Find where the given text appears and provide that cell's center as (X, Y) coordinate. 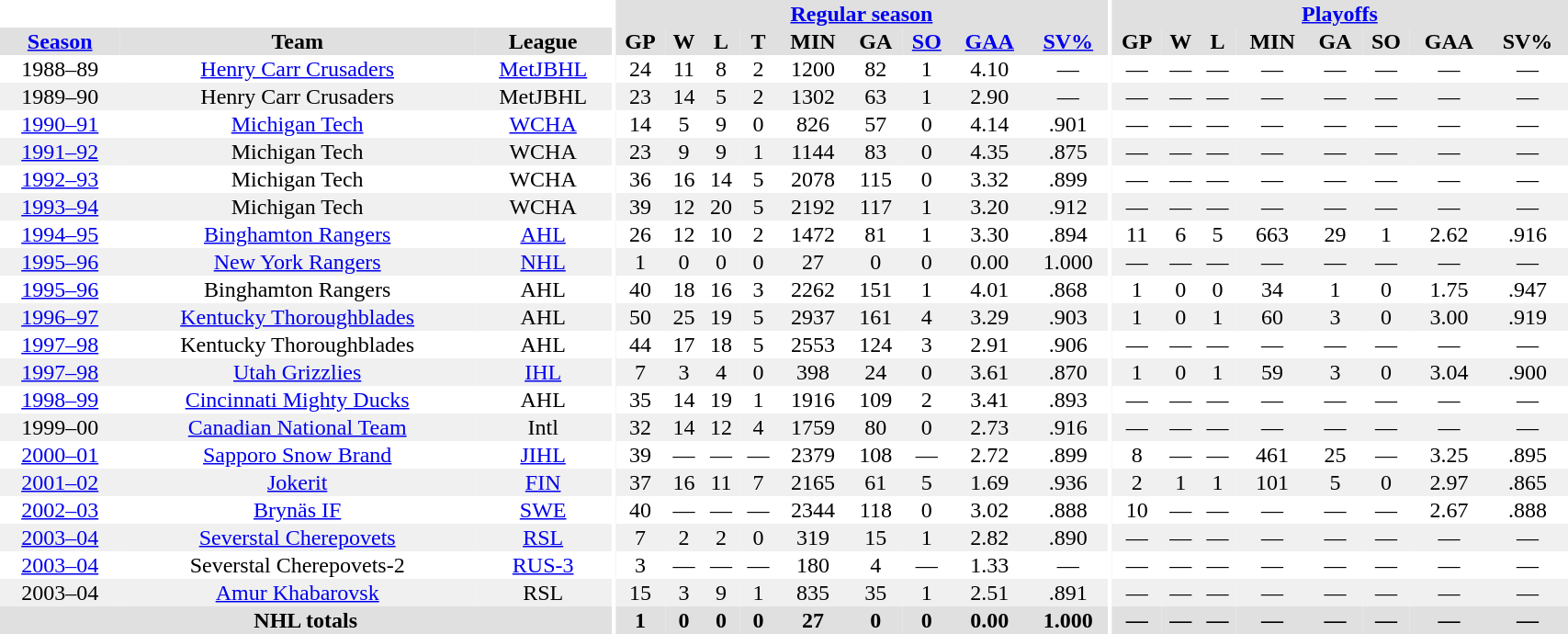
3.61 (989, 372)
RUS-3 (543, 565)
2.97 (1449, 482)
461 (1272, 455)
1.75 (1449, 289)
117 (875, 207)
151 (875, 289)
2.90 (989, 96)
.936 (1068, 482)
Cincinnati Mighty Ducks (298, 400)
2001–02 (60, 482)
2165 (813, 482)
2.73 (989, 427)
Team (298, 41)
.906 (1068, 345)
JIHL (543, 455)
Jokerit (298, 482)
1990–91 (60, 124)
663 (1272, 234)
1302 (813, 96)
Season (60, 41)
2553 (813, 345)
1993–94 (60, 207)
Playoffs (1339, 14)
T (758, 41)
2.62 (1449, 234)
2379 (813, 455)
1998–99 (60, 400)
82 (875, 69)
1991–92 (60, 152)
.890 (1068, 538)
SWE (543, 510)
3.00 (1449, 317)
2262 (813, 289)
1988–89 (60, 69)
.947 (1529, 289)
3.41 (989, 400)
63 (875, 96)
6 (1180, 234)
1200 (813, 69)
61 (875, 482)
319 (813, 538)
26 (640, 234)
1.69 (989, 482)
2937 (813, 317)
1996–97 (60, 317)
3.29 (989, 317)
.895 (1529, 455)
2.72 (989, 455)
1144 (813, 152)
835 (813, 593)
1.33 (989, 565)
.919 (1529, 317)
2.67 (1449, 510)
3.20 (989, 207)
4.35 (989, 152)
2.91 (989, 345)
101 (1272, 482)
.912 (1068, 207)
New York Rangers (298, 262)
57 (875, 124)
4.01 (989, 289)
83 (875, 152)
3.30 (989, 234)
37 (640, 482)
2.82 (989, 538)
3.02 (989, 510)
Brynäs IF (298, 510)
2344 (813, 510)
3.25 (1449, 455)
826 (813, 124)
.893 (1068, 400)
3.04 (1449, 372)
Severstal Cherepovets (298, 538)
1999–00 (60, 427)
.900 (1529, 372)
4.10 (989, 69)
Utah Grizzlies (298, 372)
2192 (813, 207)
League (543, 41)
.868 (1068, 289)
Severstal Cherepovets-2 (298, 565)
IHL (543, 372)
Regular season (862, 14)
1994–95 (60, 234)
32 (640, 427)
3.32 (989, 179)
Sapporo Snow Brand (298, 455)
20 (721, 207)
.894 (1068, 234)
50 (640, 317)
NHL (543, 262)
4.14 (989, 124)
115 (875, 179)
44 (640, 345)
NHL totals (305, 620)
2000–01 (60, 455)
.901 (1068, 124)
.903 (1068, 317)
118 (875, 510)
80 (875, 427)
34 (1272, 289)
1989–90 (60, 96)
108 (875, 455)
36 (640, 179)
29 (1335, 234)
FIN (543, 482)
1472 (813, 234)
398 (813, 372)
161 (875, 317)
59 (1272, 372)
1916 (813, 400)
1992–93 (60, 179)
124 (875, 345)
.865 (1529, 482)
2.51 (989, 593)
2002–03 (60, 510)
60 (1272, 317)
.891 (1068, 593)
.875 (1068, 152)
109 (875, 400)
1759 (813, 427)
180 (813, 565)
Canadian National Team (298, 427)
Intl (543, 427)
.870 (1068, 372)
Amur Khabarovsk (298, 593)
17 (683, 345)
2078 (813, 179)
81 (875, 234)
